Output the [X, Y] coordinate of the center of the cell containing the given text.  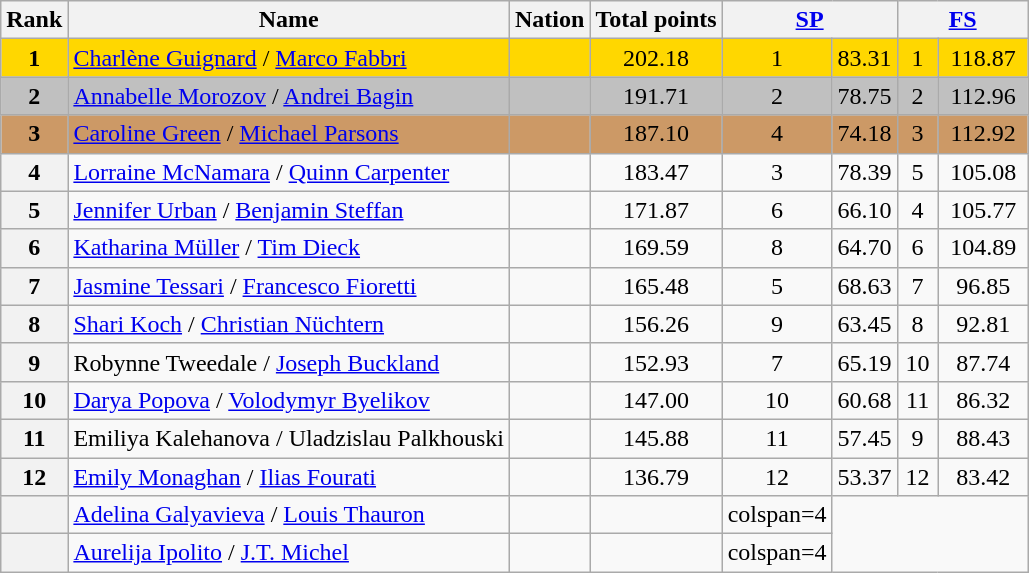
Caroline Green / Michael Parsons [289, 134]
202.18 [656, 58]
78.39 [864, 172]
88.43 [983, 438]
Katharina Müller / Tim Dieck [289, 248]
105.08 [983, 172]
64.70 [864, 248]
152.93 [656, 362]
Total points [656, 20]
83.31 [864, 58]
Nation [549, 20]
104.89 [983, 248]
Aurelija Ipolito / J.T. Michel [289, 553]
Emily Monaghan / Ilias Fourati [289, 477]
Charlène Guignard / Marco Fabbri [289, 58]
78.75 [864, 96]
68.63 [864, 286]
169.59 [656, 248]
Lorraine McNamara / Quinn Carpenter [289, 172]
112.96 [983, 96]
63.45 [864, 324]
60.68 [864, 400]
118.87 [983, 58]
Annabelle Morozov / Andrei Bagin [289, 96]
FS [962, 20]
SP [810, 20]
Rank [34, 20]
183.47 [656, 172]
66.10 [864, 210]
87.74 [983, 362]
86.32 [983, 400]
Name [289, 20]
Emiliya Kalehanova / Uladzislau Palkhouski [289, 438]
136.79 [656, 477]
83.42 [983, 477]
Jennifer Urban / Benjamin Steffan [289, 210]
187.10 [656, 134]
191.71 [656, 96]
105.77 [983, 210]
147.00 [656, 400]
Adelina Galyavieva / Louis Thauron [289, 515]
145.88 [656, 438]
57.45 [864, 438]
96.85 [983, 286]
171.87 [656, 210]
74.18 [864, 134]
Robynne Tweedale / Joseph Buckland [289, 362]
165.48 [656, 286]
Jasmine Tessari / Francesco Fioretti [289, 286]
156.26 [656, 324]
65.19 [864, 362]
Shari Koch / Christian Nüchtern [289, 324]
92.81 [983, 324]
53.37 [864, 477]
Darya Popova / Volodymyr Byelikov [289, 400]
112.92 [983, 134]
